Capture the cell that displays the provided text and extract its [X, Y] central coordinate. 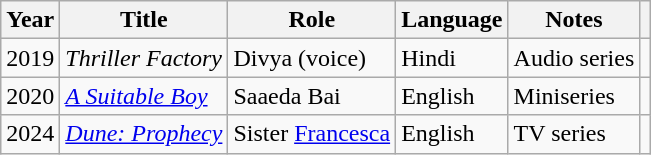
2024 [30, 134]
Saaeda Bai [312, 96]
2019 [30, 58]
Thriller Factory [144, 58]
Sister Francesca [312, 134]
Year [30, 20]
Dune: Prophecy [144, 134]
Title [144, 20]
Language [452, 20]
Hindi [452, 58]
2020 [30, 96]
Audio series [574, 58]
Divya (voice) [312, 58]
Role [312, 20]
Miniseries [574, 96]
A Suitable Boy [144, 96]
Notes [574, 20]
TV series [574, 134]
